Identify which cell holds the provided text, then report its (X, Y) central coordinate. 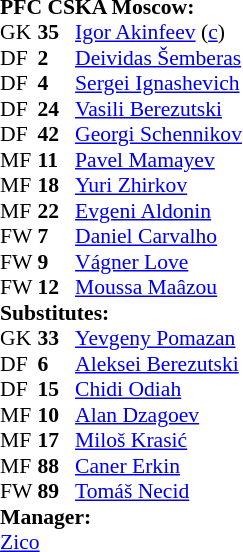
Caner Erkin (158, 466)
Pavel Mamayev (158, 160)
18 (57, 185)
2 (57, 58)
Vasili Berezutski (158, 109)
24 (57, 109)
Sergei Ignashevich (158, 83)
Deividas Šemberas (158, 58)
Yevgeny Pomazan (158, 339)
Georgi Schennikov (158, 135)
Yuri Zhirkov (158, 185)
Moussa Maâzou (158, 287)
6 (57, 364)
Vágner Love (158, 262)
35 (57, 33)
7 (57, 237)
22 (57, 211)
12 (57, 287)
33 (57, 339)
Tomáš Necid (158, 491)
Aleksei Berezutski (158, 364)
10 (57, 415)
11 (57, 160)
Igor Akinfeev (c) (158, 33)
Manager: (121, 517)
Substitutes: (121, 313)
Alan Dzagoev (158, 415)
Evgeni Aldonin (158, 211)
4 (57, 83)
Chidi Odiah (158, 389)
17 (57, 441)
9 (57, 262)
15 (57, 389)
89 (57, 491)
Daniel Carvalho (158, 237)
42 (57, 135)
88 (57, 466)
Miloš Krasić (158, 441)
